Identify which cell holds the provided text, then report its (X, Y) central coordinate. 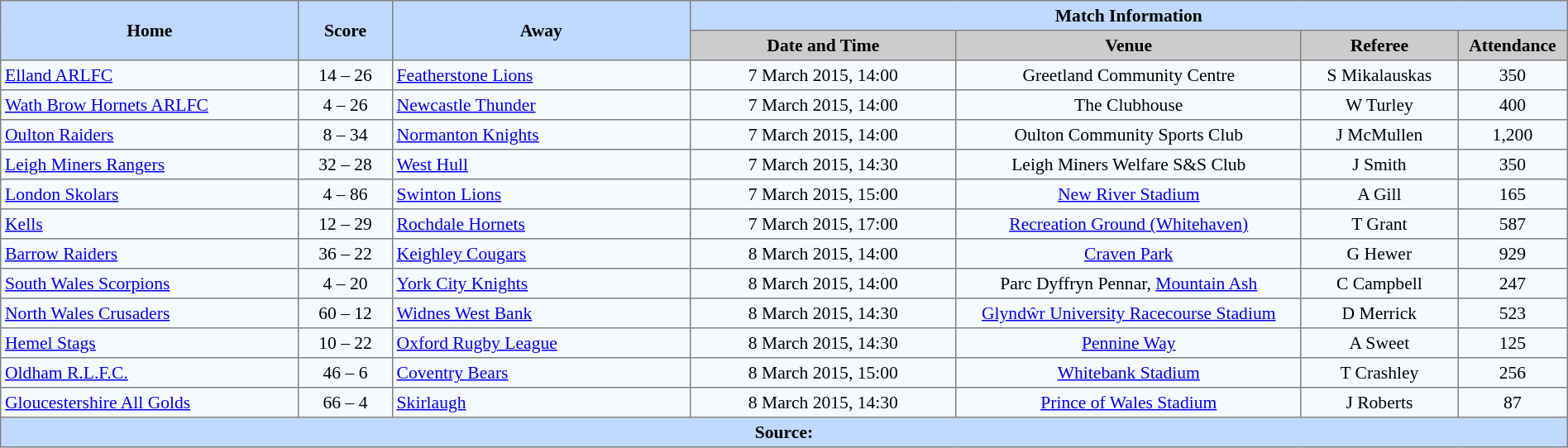
Date and Time (823, 45)
D Merrick (1379, 313)
Whitebank Stadium (1128, 373)
Normanton Knights (541, 135)
Referee (1379, 45)
T Crashley (1379, 373)
87 (1513, 403)
Newcastle Thunder (541, 105)
Leigh Miners Welfare S&S Club (1128, 164)
165 (1513, 194)
Greetland Community Centre (1128, 75)
1,200 (1513, 135)
Oldham R.L.F.C. (150, 373)
Wath Brow Hornets ARLFC (150, 105)
T Grant (1379, 224)
The Clubhouse (1128, 105)
8 March 2015, 15:00 (823, 373)
Score (346, 31)
Craven Park (1128, 254)
66 – 4 (346, 403)
Home (150, 31)
7 March 2015, 14:30 (823, 164)
247 (1513, 284)
7 March 2015, 17:00 (823, 224)
Kells (150, 224)
London Skolars (150, 194)
Barrow Raiders (150, 254)
Recreation Ground (Whitehaven) (1128, 224)
Oxford Rugby League (541, 343)
J McMullen (1379, 135)
New River Stadium (1128, 194)
46 – 6 (346, 373)
Skirlaugh (541, 403)
Oulton Raiders (150, 135)
Hemel Stags (150, 343)
10 – 22 (346, 343)
Coventry Bears (541, 373)
Featherstone Lions (541, 75)
125 (1513, 343)
12 – 29 (346, 224)
4 – 26 (346, 105)
Venue (1128, 45)
60 – 12 (346, 313)
587 (1513, 224)
Away (541, 31)
S Mikalauskas (1379, 75)
256 (1513, 373)
Source: (784, 432)
North Wales Crusaders (150, 313)
York City Knights (541, 284)
32 – 28 (346, 164)
W Turley (1379, 105)
West Hull (541, 164)
A Gill (1379, 194)
Glyndŵr University Racecourse Stadium (1128, 313)
36 – 22 (346, 254)
Swinton Lions (541, 194)
Prince of Wales Stadium (1128, 403)
4 – 20 (346, 284)
Pennine Way (1128, 343)
Gloucestershire All Golds (150, 403)
Attendance (1513, 45)
7 March 2015, 15:00 (823, 194)
Keighley Cougars (541, 254)
Match Information (1128, 16)
Oulton Community Sports Club (1128, 135)
929 (1513, 254)
J Smith (1379, 164)
Leigh Miners Rangers (150, 164)
Elland ARLFC (150, 75)
Rochdale Hornets (541, 224)
C Campbell (1379, 284)
A Sweet (1379, 343)
14 – 26 (346, 75)
Parc Dyffryn Pennar, Mountain Ash (1128, 284)
G Hewer (1379, 254)
South Wales Scorpions (150, 284)
523 (1513, 313)
400 (1513, 105)
4 – 86 (346, 194)
J Roberts (1379, 403)
8 – 34 (346, 135)
Widnes West Bank (541, 313)
